Search for the cell housing the specified text and yield its [x, y] center coordinate. 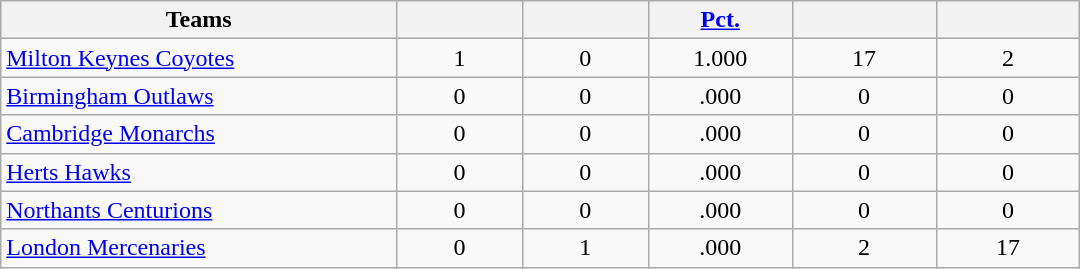
Herts Hawks [199, 172]
London Mercenaries [199, 248]
Cambridge Monarchs [199, 134]
1.000 [720, 58]
Teams [199, 20]
Birmingham Outlaws [199, 96]
Northants Centurions [199, 210]
Pct. [720, 20]
Milton Keynes Coyotes [199, 58]
